Extract the [X, Y] coordinate from the center of the cell holding the provided text.  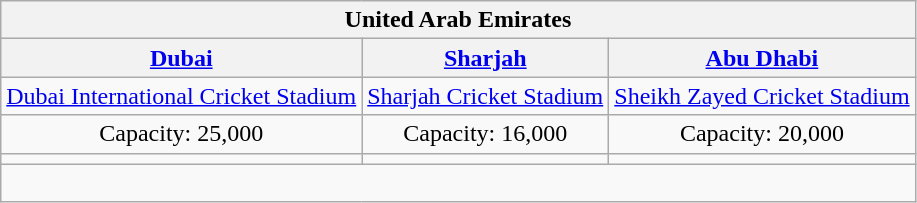
Abu Dhabi [762, 58]
United Arab Emirates [458, 20]
Capacity: 25,000 [182, 134]
Dubai International Cricket Stadium [182, 96]
Dubai [182, 58]
Capacity: 20,000 [762, 134]
Capacity: 16,000 [486, 134]
Sharjah [486, 58]
Sheikh Zayed Cricket Stadium [762, 96]
Sharjah Cricket Stadium [486, 96]
